Extract the [X, Y] coordinate from the center of the cell holding the provided text.  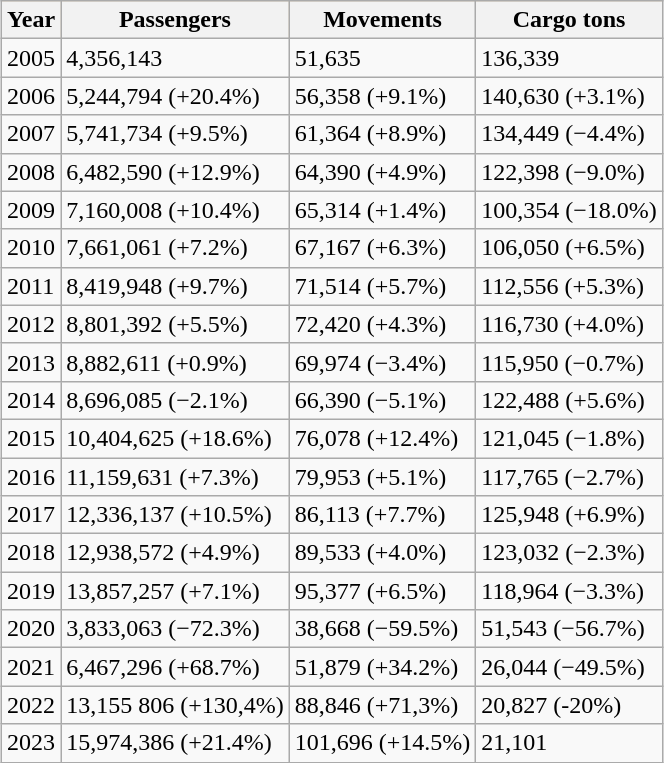
2019 [32, 591]
21,101 [570, 743]
2016 [32, 477]
11,159,631 (+7.3%) [176, 477]
106,050 (+6.5%) [570, 248]
86,113 (+7.7%) [382, 515]
69,974 (−3.4%) [382, 362]
5,741,734 (+9.5%) [176, 134]
51,543 (−56.7%) [570, 629]
122,488 (+5.6%) [570, 400]
56,358 (+9.1%) [382, 96]
67,167 (+6.3%) [382, 248]
115,950 (−0.7%) [570, 362]
61,364 (+8.9%) [382, 134]
116,730 (+4.0%) [570, 324]
64,390 (+4.9%) [382, 172]
Movements [382, 20]
Passengers [176, 20]
2011 [32, 286]
Cargo tons [570, 20]
12,938,572 (+4.9%) [176, 553]
2017 [32, 515]
8,419,948 (+9.7%) [176, 286]
2008 [32, 172]
122,398 (−9.0%) [570, 172]
2013 [32, 362]
71,514 (+5.7%) [382, 286]
51,879 (+34.2%) [382, 667]
6,467,296 (+68.7%) [176, 667]
2018 [32, 553]
66,390 (−5.1%) [382, 400]
6,482,590 (+12.9%) [176, 172]
13,857,257 (+7.1%) [176, 591]
2005 [32, 58]
112,556 (+5.3%) [570, 286]
76,078 (+12.4%) [382, 438]
8,696,085 (−2.1%) [176, 400]
136,339 [570, 58]
72,420 (+4.3%) [382, 324]
2015 [32, 438]
79,953 (+5.1%) [382, 477]
38,668 (−59.5%) [382, 629]
Year [32, 20]
125,948 (+6.9%) [570, 515]
10,404,625 (+18.6%) [176, 438]
7,160,008 (+10.4%) [176, 210]
65,314 (+1.4%) [382, 210]
15,974,386 (+21.4%) [176, 743]
4,356,143 [176, 58]
2009 [32, 210]
101,696 (+14.5%) [382, 743]
89,533 (+4.0%) [382, 553]
5,244,794 (+20.4%) [176, 96]
7,661,061 (+7.2%) [176, 248]
95,377 (+6.5%) [382, 591]
100,354 (−18.0%) [570, 210]
117,765 (−2.7%) [570, 477]
121,045 (−1.8%) [570, 438]
88,846 (+71,3%) [382, 705]
123,032 (−2.3%) [570, 553]
118,964 (−3.3%) [570, 591]
2006 [32, 96]
140,630 (+3.1%) [570, 96]
3,833,063 (−72.3%) [176, 629]
8,801,392 (+5.5%) [176, 324]
20,827 (-20%) [570, 705]
2020 [32, 629]
13,155 806 (+130,4%) [176, 705]
2022 [32, 705]
2014 [32, 400]
26,044 (−49.5%) [570, 667]
51,635 [382, 58]
2021 [32, 667]
2012 [32, 324]
8,882,611 (+0.9%) [176, 362]
12,336,137 (+10.5%) [176, 515]
134,449 (−4.4%) [570, 134]
2007 [32, 134]
2023 [32, 743]
2010 [32, 248]
